Scan for the cell matching the given text and deliver its (X, Y) coordinate at center. 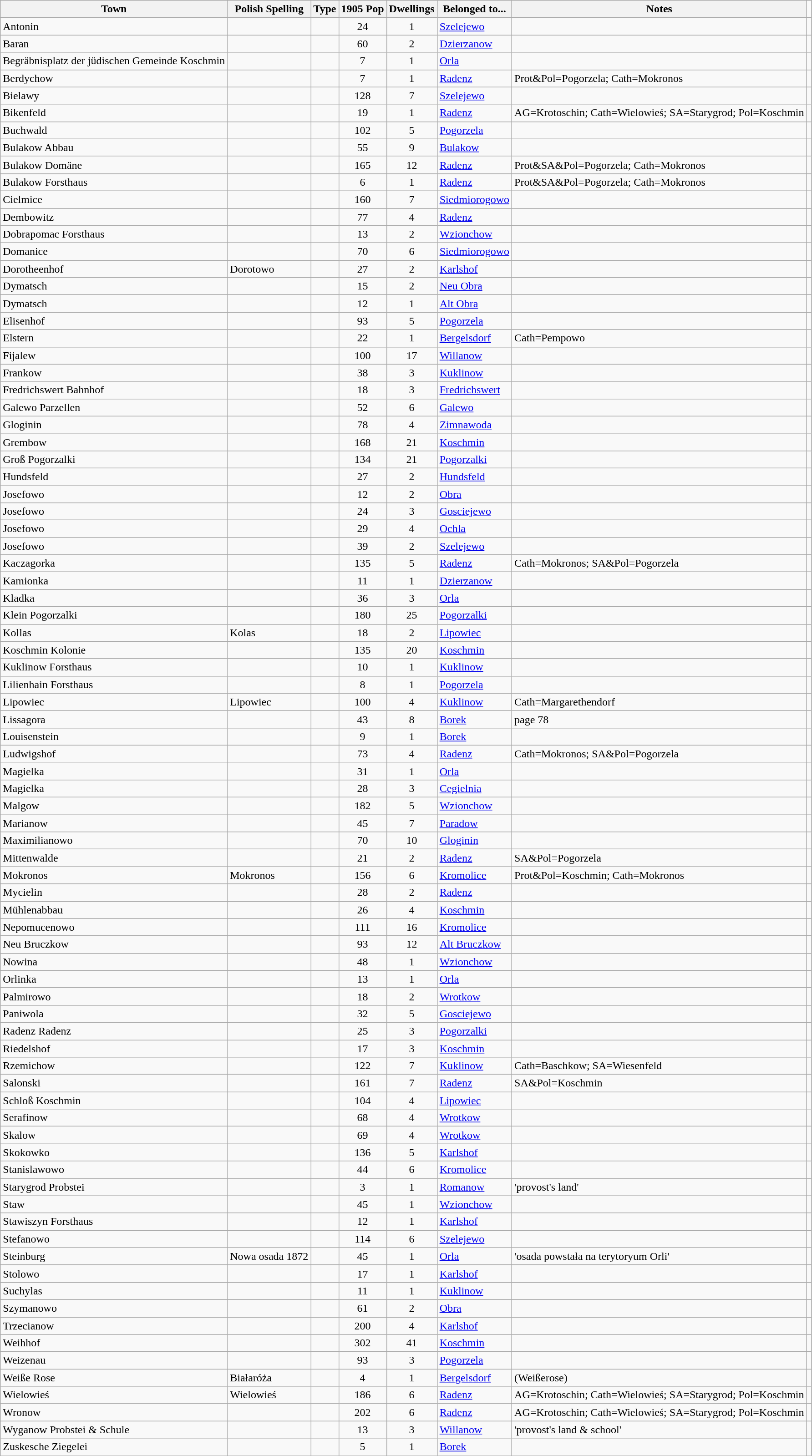
Serafinow (114, 1118)
186 (362, 1395)
Malgow (114, 806)
302 (362, 1343)
Elisenhof (114, 321)
Fredrichswert (474, 390)
Dembowitz (114, 217)
15 (362, 286)
Palmirowo (114, 996)
Nowa osada 1872 (269, 1256)
page 78 (660, 719)
Trzecianow (114, 1326)
32 (362, 1014)
52 (362, 407)
Antonin (114, 26)
Berdychow (114, 78)
16 (411, 927)
Bulakow (474, 147)
Louisenstein (114, 736)
Weihhof (114, 1343)
31 (362, 771)
73 (362, 754)
Dwellings (411, 9)
180 (362, 615)
Białaróża (269, 1378)
Belonged to... (474, 9)
22 (362, 338)
160 (362, 199)
Stanislawowo (114, 1170)
161 (362, 1083)
168 (362, 442)
200 (362, 1326)
36 (362, 598)
Radenz Radenz (114, 1031)
Fijalew (114, 355)
134 (362, 459)
Maximilianowo (114, 841)
Skokowko (114, 1152)
Alt Obra (474, 304)
Prot&Pol=Pogorzela; Cath=Mokronos (660, 78)
Begräbnisplatz der jüdischen Gemeinde Koschmin (114, 61)
165 (362, 165)
Klein Pogorzalki (114, 615)
SA&Pol=Koschmin (660, 1083)
43 (362, 719)
Mühlenabbau (114, 910)
114 (362, 1239)
Rzemichow (114, 1066)
Town (114, 9)
Galewo Parzellen (114, 407)
44 (362, 1170)
Buchwald (114, 130)
Staw (114, 1204)
Orlinka (114, 979)
136 (362, 1152)
Cath=Baschkow; SA=Wiesenfeld (660, 1066)
104 (362, 1101)
Grembow (114, 442)
Szymanowo (114, 1308)
20 (411, 650)
69 (362, 1135)
48 (362, 962)
Neu Bruczkow (114, 944)
1905 Pop (362, 9)
Groß Pogorzalki (114, 459)
111 (362, 927)
'osada powstała na terytoryum Orli' (660, 1256)
Kaczagorka (114, 563)
128 (362, 96)
68 (362, 1118)
Type (325, 9)
Suchylas (114, 1291)
102 (362, 130)
156 (362, 875)
Notes (660, 9)
Stefanowo (114, 1239)
29 (362, 529)
Lissagora (114, 719)
Bielawy (114, 96)
38 (362, 373)
Marianow (114, 823)
Kladka (114, 598)
Kolas (269, 633)
78 (362, 425)
Zimnawoda (474, 425)
Domanice (114, 252)
SA&Pol=Pogorzela (660, 858)
Skalow (114, 1135)
Mittenwalde (114, 858)
Salonski (114, 1083)
Ochla (474, 529)
182 (362, 806)
Dorotowo (269, 269)
55 (362, 147)
Steinburg (114, 1256)
Stolowo (114, 1273)
Paradow (474, 823)
'provost's land & school' (660, 1430)
Bulakow Domäne (114, 165)
Weizenau (114, 1360)
39 (362, 546)
Romanow (474, 1187)
Cath=Margarethendorf (660, 702)
Kuklinow Forsthaus (114, 667)
Koschmin Kolonie (114, 650)
Baran (114, 44)
Kamionka (114, 581)
61 (362, 1308)
Mycielin (114, 893)
Ludwigshof (114, 754)
Riedelshof (114, 1048)
Schloß Koschmin (114, 1101)
Galewo (474, 407)
60 (362, 44)
Starygrod Probstei (114, 1187)
Wronow (114, 1412)
Alt Bruczkow (474, 944)
Weiße Rose (114, 1378)
Elstern (114, 338)
(Weißerose) (660, 1378)
Dorotheenhof (114, 269)
Prot&Pol=Koschmin; Cath=Mokronos (660, 875)
202 (362, 1412)
Kollas (114, 633)
Cielmice (114, 199)
Zuskesche Ziegelei (114, 1447)
Neu Obra (474, 286)
Polish Spelling (269, 9)
Nowina (114, 962)
Lilienhain Forsthaus (114, 685)
Wyganow Probstei & Schule (114, 1430)
'provost's land' (660, 1187)
Frankow (114, 373)
122 (362, 1066)
Cegielnia (474, 789)
41 (411, 1343)
Bulakow Abbau (114, 147)
Stawiszyn Forsthaus (114, 1222)
77 (362, 217)
Bikenfeld (114, 113)
Cath=Pempowo (660, 338)
Bulakow Forsthaus (114, 182)
19 (362, 113)
Paniwola (114, 1014)
Dobrapomac Forsthaus (114, 234)
Nepomucenowo (114, 927)
Fredrichswert Bahnhof (114, 390)
26 (362, 910)
